For the text-containing cell, return its midpoint in (X, Y) coordinate format. 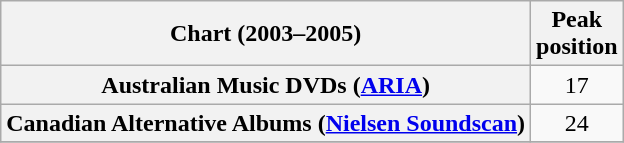
Peakposition (577, 34)
24 (577, 123)
Chart (2003–2005) (266, 34)
Australian Music DVDs (ARIA) (266, 85)
Canadian Alternative Albums (Nielsen Soundscan) (266, 123)
17 (577, 85)
